Capture the cell that displays the provided text and extract its (x, y) central coordinate. 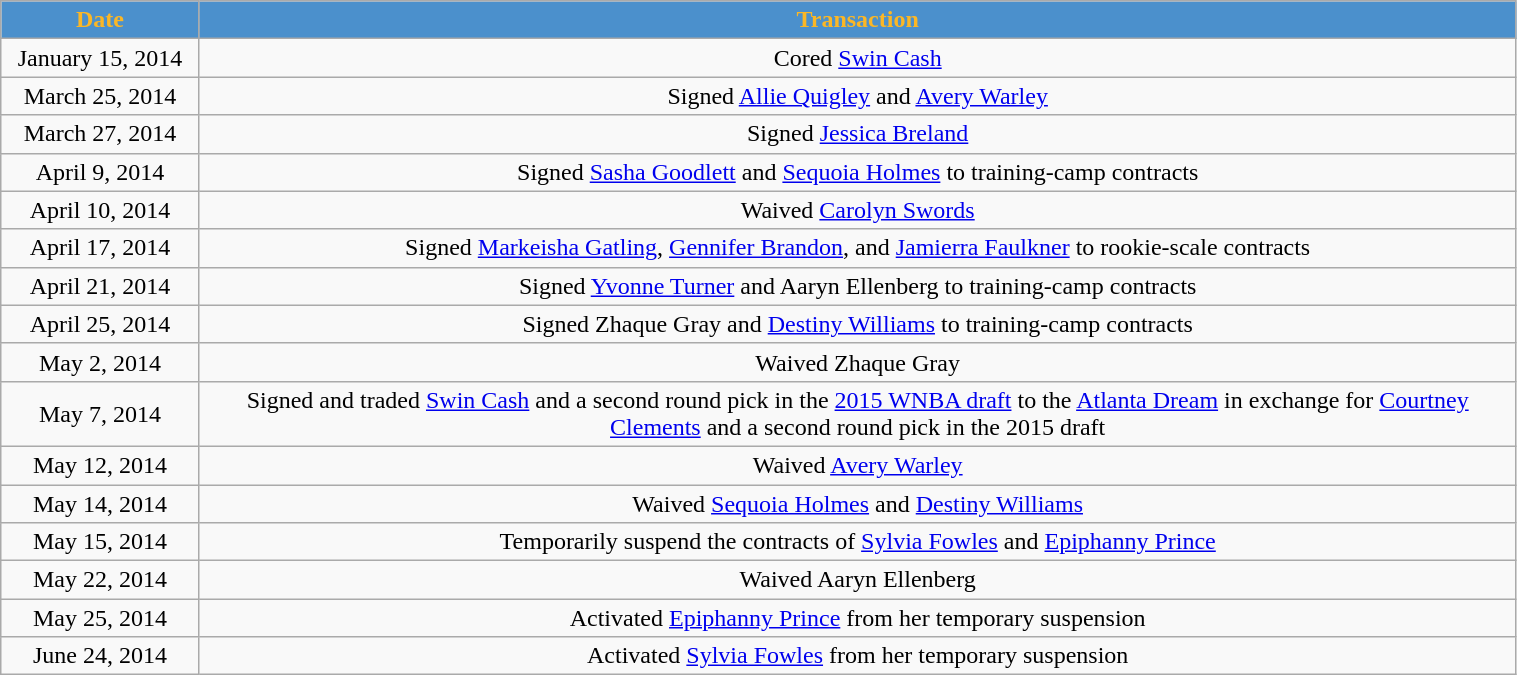
Transaction (858, 20)
Signed Jessica Breland (858, 134)
Signed Allie Quigley and Avery Warley (858, 96)
May 12, 2014 (100, 465)
April 9, 2014 (100, 172)
April 17, 2014 (100, 248)
May 25, 2014 (100, 618)
Waived Avery Warley (858, 465)
Activated Epiphanny Prince from her temporary suspension (858, 618)
June 24, 2014 (100, 656)
March 27, 2014 (100, 134)
Signed Sasha Goodlett and Sequoia Holmes to training-camp contracts (858, 172)
April 21, 2014 (100, 286)
May 14, 2014 (100, 503)
Cored Swin Cash (858, 58)
March 25, 2014 (100, 96)
May 7, 2014 (100, 414)
Signed Yvonne Turner and Aaryn Ellenberg to training-camp contracts (858, 286)
April 25, 2014 (100, 324)
May 22, 2014 (100, 580)
Date (100, 20)
May 2, 2014 (100, 362)
Signed Markeisha Gatling, Gennifer Brandon, and Jamierra Faulkner to rookie-scale contracts (858, 248)
Waived Carolyn Swords (858, 210)
Waived Sequoia Holmes and Destiny Williams (858, 503)
January 15, 2014 (100, 58)
Waived Zhaque Gray (858, 362)
Temporarily suspend the contracts of Sylvia Fowles and Epiphanny Prince (858, 542)
Activated Sylvia Fowles from her temporary suspension (858, 656)
April 10, 2014 (100, 210)
May 15, 2014 (100, 542)
Signed Zhaque Gray and Destiny Williams to training-camp contracts (858, 324)
Waived Aaryn Ellenberg (858, 580)
